Search for the cell housing the specified text and yield its [X, Y] center coordinate. 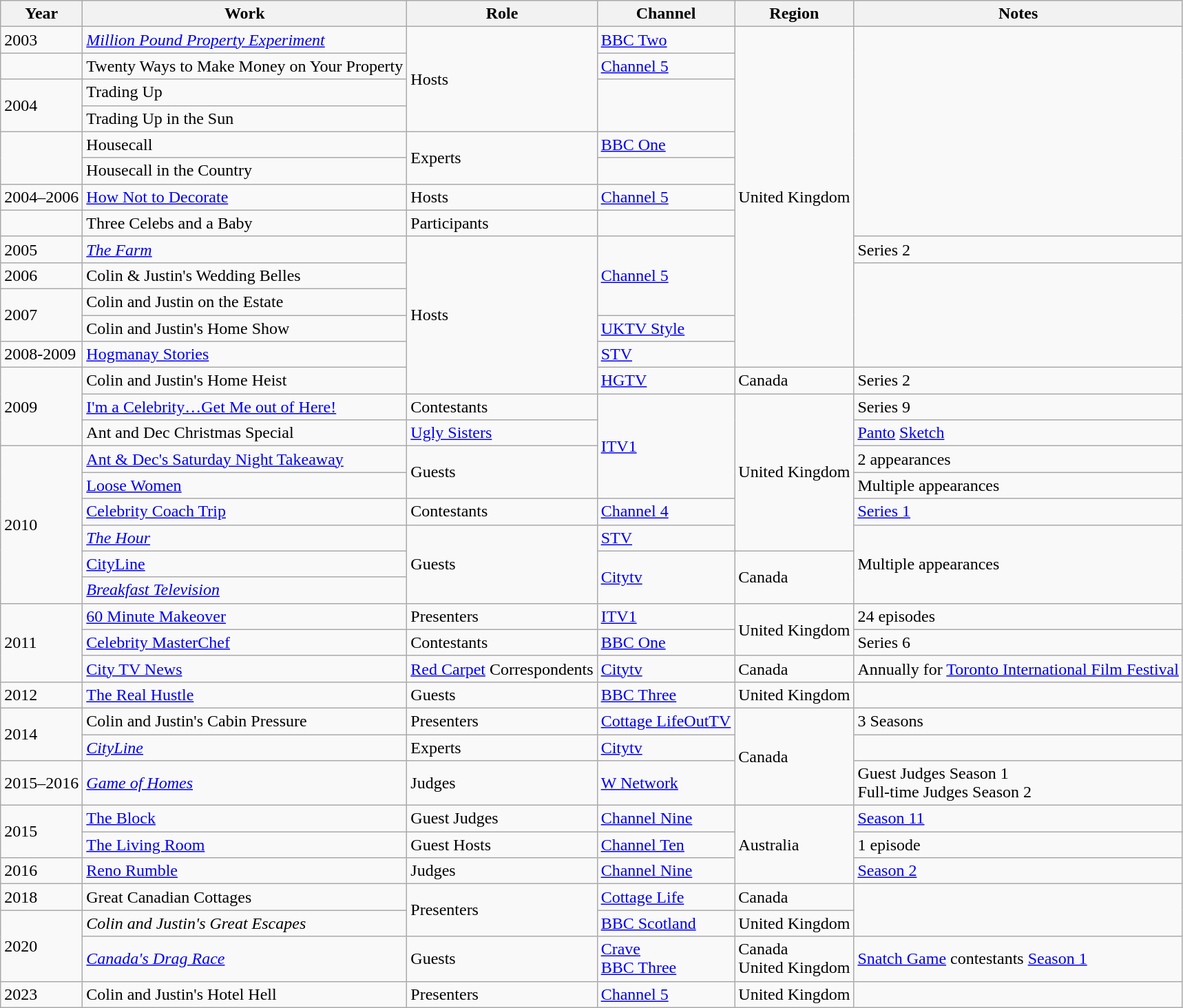
2012 [41, 695]
Series 6 [1018, 642]
3 Seasons [1018, 721]
Colin and Justin on the Estate [245, 302]
How Not to Decorate [245, 197]
Guest Judges Season 1Full-time Judges Season 2 [1018, 784]
Trading Up [245, 92]
Hogmanay Stories [245, 355]
Guest Judges [502, 819]
24 episodes [1018, 616]
The Living Room [245, 845]
Loose Women [245, 485]
Panto Sketch [1018, 433]
BBC Three [666, 695]
2011 [41, 642]
Colin & Justin's Wedding Belles [245, 275]
2010 [41, 525]
2003 [41, 40]
Canada's Drag Race [245, 958]
The Farm [245, 249]
Notes [1018, 14]
The Block [245, 819]
2015–2016 [41, 784]
Ugly Sisters [502, 433]
The Hour [245, 538]
Trading Up in the Sun [245, 118]
2018 [41, 897]
Three Celebs and a Baby [245, 223]
2 appearances [1018, 459]
60 Minute Makeover [245, 616]
Colin and Justin's Cabin Pressure [245, 721]
The Real Hustle [245, 695]
HGTV [666, 381]
2009 [41, 407]
UKTV Style [666, 328]
Housecall [245, 145]
2020 [41, 946]
2008-2009 [41, 355]
Season 11 [1018, 819]
2004 [41, 105]
Ant & Dec's Saturday Night Takeaway [245, 459]
Colin and Justin's Home Heist [245, 381]
Cottage Life [666, 897]
W Network [666, 784]
2016 [41, 871]
Cottage LifeOutTV [666, 721]
Twenty Ways to Make Money on Your Property [245, 66]
Work [245, 14]
Colin and Justin's Hotel Hell [245, 994]
Game of Homes [245, 784]
Red Carpet Correspondents [502, 669]
Colin and Justin's Home Show [245, 328]
I'm a Celebrity…Get Me out of Here! [245, 407]
Series 1 [1018, 512]
2023 [41, 994]
Million Pound Property Experiment [245, 40]
Series 9 [1018, 407]
2005 [41, 249]
CanadaUnited Kingdom [795, 958]
Great Canadian Cottages [245, 897]
Australia [795, 845]
2014 [41, 734]
2007 [41, 315]
Region [795, 14]
Participants [502, 223]
City TV News [245, 669]
2006 [41, 275]
Season 2 [1018, 871]
Snatch Game contestants Season 1 [1018, 958]
Housecall in the Country [245, 171]
BBC Two [666, 40]
2015 [41, 832]
Channel Ten [666, 845]
Year [41, 14]
Role [502, 14]
Guest Hosts [502, 845]
Ant and Dec Christmas Special [245, 433]
CraveBBC Three [666, 958]
Channel 4 [666, 512]
Reno Rumble [245, 871]
Celebrity Coach Trip [245, 512]
2004–2006 [41, 197]
Celebrity MasterChef [245, 642]
Channel [666, 14]
BBC Scotland [666, 923]
Breakfast Television [245, 590]
Annually for Toronto International Film Festival [1018, 669]
Colin and Justin's Great Escapes [245, 923]
1 episode [1018, 845]
